Detect which cell encompasses the target text, then output its (X, Y) center coordinate. 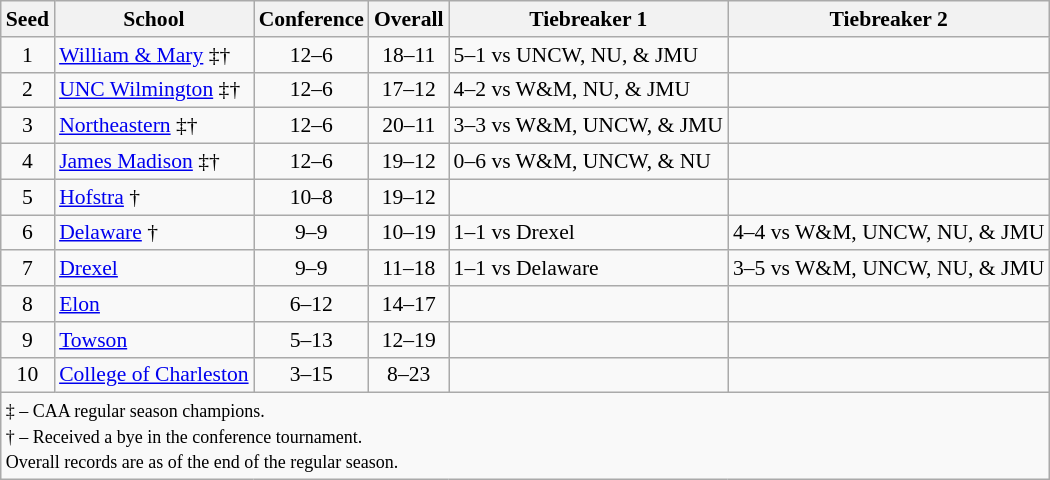
1–1 vs Delaware (588, 269)
18–11 (409, 55)
5 (28, 197)
3–5 vs W&M, UNCW, NU, & JMU (888, 269)
3–15 (312, 375)
0–6 vs W&M, UNCW, & NU (588, 162)
School (154, 19)
3–3 vs W&M, UNCW, & JMU (588, 126)
5–13 (312, 340)
17–12 (409, 90)
Delaware † (154, 233)
Towson (154, 340)
‡ – CAA regular season champions.† – Received a bye in the conference tournament.Overall records are as of the end of the regular season. (526, 436)
Conference (312, 19)
Elon (154, 304)
Hofstra † (154, 197)
3 (28, 126)
1 (28, 55)
14–17 (409, 304)
5–1 vs UNCW, NU, & JMU (588, 55)
Tiebreaker 2 (888, 19)
12–19 (409, 340)
James Madison ‡† (154, 162)
10–8 (312, 197)
Drexel (154, 269)
4–4 vs W&M, UNCW, NU, & JMU (888, 233)
Seed (28, 19)
10 (28, 375)
UNC Wilmington ‡† (154, 90)
8 (28, 304)
11–18 (409, 269)
4 (28, 162)
Overall (409, 19)
6–12 (312, 304)
College of Charleston (154, 375)
8–23 (409, 375)
9 (28, 340)
6 (28, 233)
20–11 (409, 126)
1–1 vs Drexel (588, 233)
2 (28, 90)
4–2 vs W&M, NU, & JMU (588, 90)
William & Mary ‡† (154, 55)
7 (28, 269)
Tiebreaker 1 (588, 19)
10–19 (409, 233)
Northeastern ‡† (154, 126)
